Locate the cell with the specified text and output its (x, y) center coordinate. 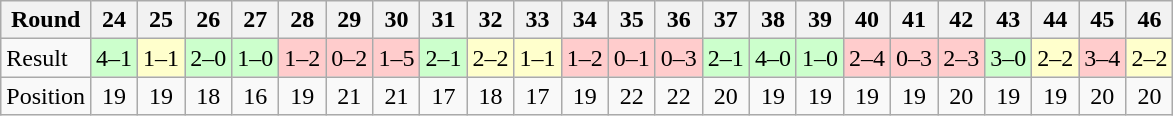
36 (678, 20)
35 (632, 20)
0–2 (350, 58)
0–1 (632, 58)
30 (396, 20)
3–0 (1008, 58)
2–4 (868, 58)
24 (114, 20)
45 (1102, 20)
4–1 (114, 58)
29 (350, 20)
2–0 (208, 58)
43 (1008, 20)
3–4 (1102, 58)
Round (46, 20)
32 (490, 20)
44 (1056, 20)
4–0 (772, 58)
46 (1150, 20)
38 (772, 20)
31 (444, 20)
25 (162, 20)
1–5 (396, 58)
33 (538, 20)
28 (302, 20)
27 (256, 20)
34 (584, 20)
16 (256, 96)
41 (914, 20)
39 (820, 20)
37 (726, 20)
Result (46, 58)
26 (208, 20)
42 (962, 20)
Position (46, 96)
40 (868, 20)
2–3 (962, 58)
